Search for the cell housing the specified text and yield its [x, y] center coordinate. 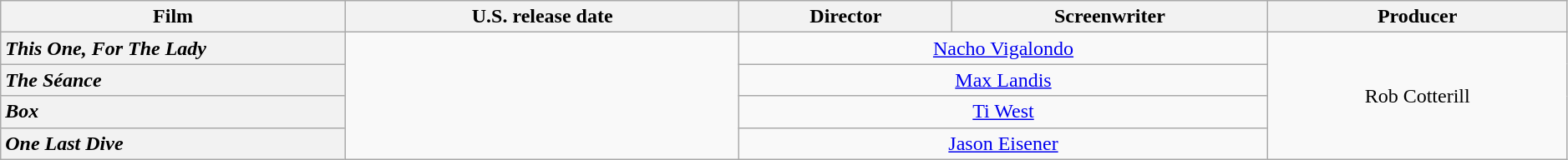
The Séance [174, 80]
This One, For The Lady [174, 48]
Director [845, 17]
One Last Dive [174, 143]
Film [174, 17]
Ti West [1003, 112]
Jason Eisener [1003, 143]
Producer [1417, 17]
Max Landis [1003, 80]
U.S. release date [542, 17]
Rob Cotterill [1417, 96]
Nacho Vigalondo [1003, 48]
Box [174, 112]
Screenwriter [1109, 17]
